Detect which cell encompasses the target text, then output its [X, Y] center coordinate. 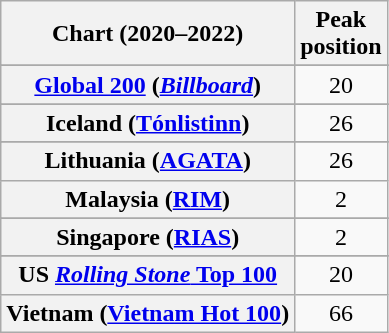
Chart (2020–2022) [148, 34]
US Rolling Stone Top 100 [148, 275]
Malaysia (RIM) [148, 199]
Lithuania (AGATA) [148, 161]
Iceland (Tónlistinn) [148, 123]
Global 200 (Billboard) [148, 85]
66 [341, 313]
Vietnam (Vietnam Hot 100) [148, 313]
Singapore (RIAS) [148, 237]
Peakposition [341, 34]
